Pinpoint the cell where the given text exists, returning its [X, Y] midpoint coordinate. 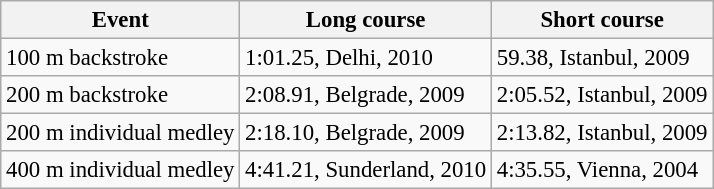
400 m individual medley [120, 170]
2:18.10, Belgrade, 2009 [366, 133]
200 m backstroke [120, 95]
100 m backstroke [120, 58]
2:13.82, Istanbul, 2009 [602, 133]
200 m individual medley [120, 133]
1:01.25, Delhi, 2010 [366, 58]
Long course [366, 20]
2:08.91, Belgrade, 2009 [366, 95]
Event [120, 20]
4:41.21, Sunderland, 2010 [366, 170]
4:35.55, Vienna, 2004 [602, 170]
2:05.52, Istanbul, 2009 [602, 95]
59.38, Istanbul, 2009 [602, 58]
Short course [602, 20]
